Provide the [x, y] coordinate of the cell's center where the given text is located.  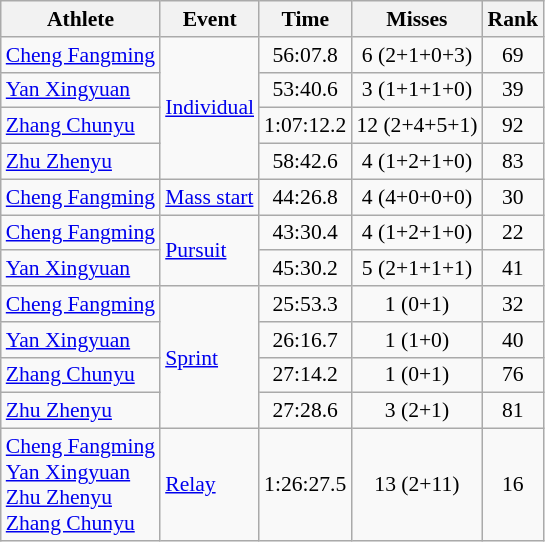
12 (2+4+5+1) [416, 126]
22 [514, 233]
Event [210, 19]
Misses [416, 19]
41 [514, 269]
Pursuit [210, 250]
Relay [210, 485]
30 [514, 197]
3 (2+1) [416, 411]
45:30.2 [305, 269]
5 (2+1+1+1) [416, 269]
69 [514, 55]
58:42.6 [305, 162]
25:53.3 [305, 304]
92 [514, 126]
56:07.8 [305, 55]
4 (4+0+0+0) [416, 197]
1 (1+0) [416, 340]
53:40.6 [305, 90]
13 (2+11) [416, 485]
Mass start [210, 197]
Athlete [80, 19]
27:28.6 [305, 411]
1:07:12.2 [305, 126]
83 [514, 162]
Individual [210, 108]
Time [305, 19]
39 [514, 90]
43:30.4 [305, 233]
6 (2+1+0+3) [416, 55]
44:26.8 [305, 197]
Rank [514, 19]
16 [514, 485]
26:16.7 [305, 340]
Cheng Fangming Yan XingyuanZhu ZhenyuZhang Chunyu [80, 485]
81 [514, 411]
Sprint [210, 357]
40 [514, 340]
32 [514, 304]
27:14.2 [305, 375]
76 [514, 375]
3 (1+1+1+0) [416, 90]
1:26:27.5 [305, 485]
